Output the [X, Y] coordinate of the center of the cell containing the given text.  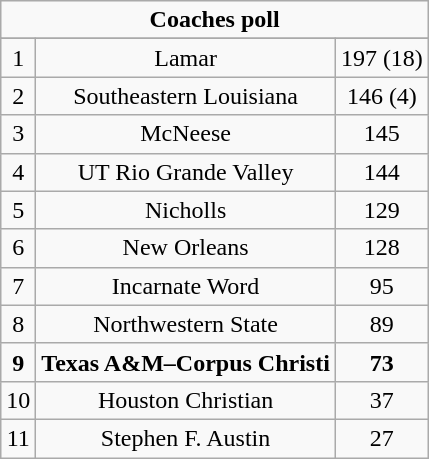
10 [18, 400]
5 [18, 210]
73 [382, 362]
Texas A&M–Corpus Christi [186, 362]
Northwestern State [186, 324]
Incarnate Word [186, 286]
197 (18) [382, 58]
Lamar [186, 58]
146 (4) [382, 96]
Nicholls [186, 210]
144 [382, 172]
Southeastern Louisiana [186, 96]
11 [18, 438]
89 [382, 324]
UT Rio Grande Valley [186, 172]
1 [18, 58]
37 [382, 400]
145 [382, 134]
4 [18, 172]
128 [382, 248]
6 [18, 248]
Coaches poll [215, 20]
27 [382, 438]
129 [382, 210]
8 [18, 324]
7 [18, 286]
Houston Christian [186, 400]
Stephen F. Austin [186, 438]
New Orleans [186, 248]
3 [18, 134]
95 [382, 286]
McNeese [186, 134]
9 [18, 362]
2 [18, 96]
